Scan for the cell matching the given text and deliver its (x, y) coordinate at center. 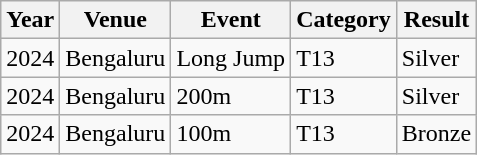
Bronze (436, 134)
Event (231, 20)
Venue (116, 20)
Result (436, 20)
Year (30, 20)
Long Jump (231, 58)
Category (344, 20)
100m (231, 134)
200m (231, 96)
